Locate the cell with the specified text and output its [X, Y] center coordinate. 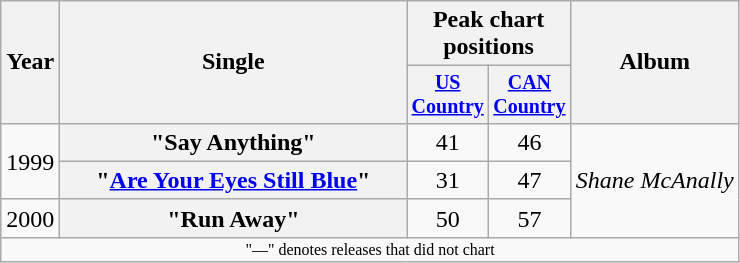
Year [30, 62]
Peak chartpositions [488, 34]
"Are Your Eyes Still Blue" [234, 180]
Shane McAnally [654, 180]
CAN Country [530, 94]
2000 [30, 218]
"Run Away" [234, 218]
1999 [30, 161]
50 [448, 218]
41 [448, 142]
57 [530, 218]
31 [448, 180]
Album [654, 62]
46 [530, 142]
"—" denotes releases that did not chart [370, 249]
Single [234, 62]
"Say Anything" [234, 142]
47 [530, 180]
US Country [448, 94]
